For the text-containing cell, return its midpoint in (X, Y) coordinate format. 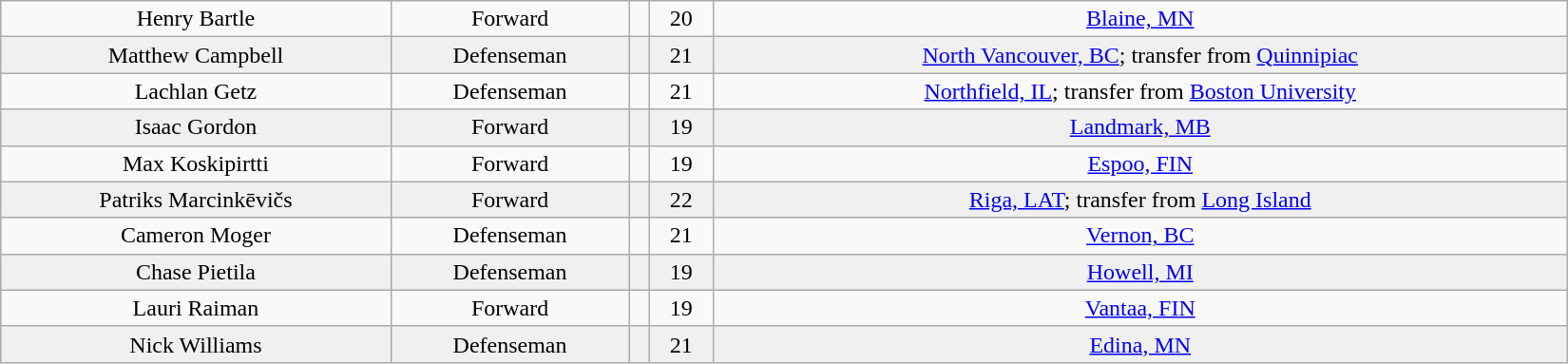
Lachlan Getz (196, 91)
Max Koskipirtti (196, 163)
20 (680, 19)
Patriks Marcinkēvičs (196, 200)
North Vancouver, BC; transfer from Quinnipiac (1140, 55)
Henry Bartle (196, 19)
Edina, MN (1140, 344)
Matthew Campbell (196, 55)
Lauri Raiman (196, 308)
Blaine, MN (1140, 19)
Riga, LAT; transfer from Long Island (1140, 200)
Vantaa, FIN (1140, 308)
22 (680, 200)
Landmark, MB (1140, 127)
Howell, MI (1140, 272)
Northfield, IL; transfer from Boston University (1140, 91)
Isaac Gordon (196, 127)
Espoo, FIN (1140, 163)
Nick Williams (196, 344)
Cameron Moger (196, 236)
Vernon, BC (1140, 236)
Chase Pietila (196, 272)
